Pinpoint the cell where the given text exists, returning its [x, y] midpoint coordinate. 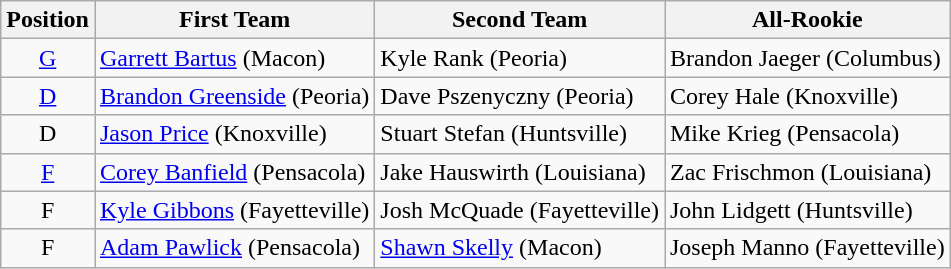
Adam Pawlick (Pensacola) [234, 248]
Brandon Jaeger (Columbus) [807, 58]
Zac Frischmon (Louisiana) [807, 172]
Jason Price (Knoxville) [234, 134]
John Lidgett (Huntsville) [807, 210]
Brandon Greenside (Peoria) [234, 96]
Second Team [520, 20]
Kyle Gibbons (Fayetteville) [234, 210]
Joseph Manno (Fayetteville) [807, 248]
All-Rookie [807, 20]
Kyle Rank (Peoria) [520, 58]
Corey Hale (Knoxville) [807, 96]
Garrett Bartus (Macon) [234, 58]
Shawn Skelly (Macon) [520, 248]
Position [48, 20]
Mike Krieg (Pensacola) [807, 134]
Corey Banfield (Pensacola) [234, 172]
G [48, 58]
First Team [234, 20]
Stuart Stefan (Huntsville) [520, 134]
Jake Hauswirth (Louisiana) [520, 172]
Josh McQuade (Fayetteville) [520, 210]
Dave Pszenyczny (Peoria) [520, 96]
